Provide the [X, Y] coordinate of the cell's center where the given text is located.  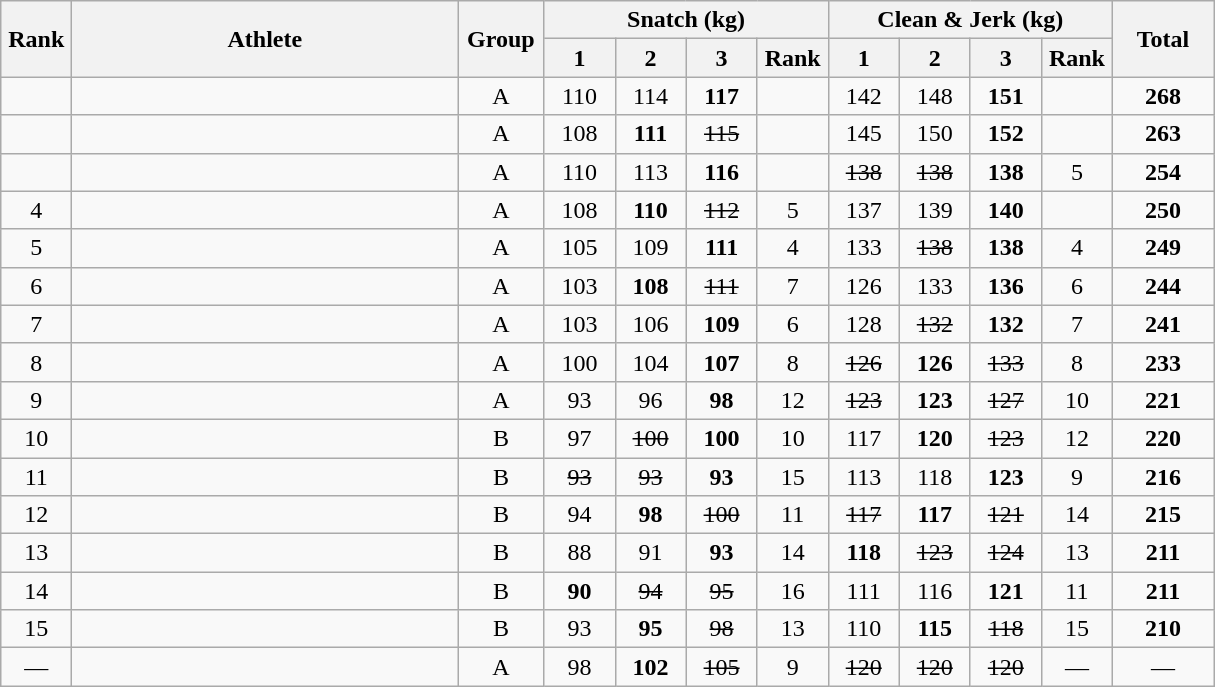
104 [650, 362]
139 [934, 210]
124 [1006, 553]
90 [580, 591]
233 [1162, 362]
220 [1162, 438]
244 [1162, 286]
151 [1006, 96]
Total [1162, 39]
91 [650, 553]
Clean & Jerk (kg) [970, 20]
112 [722, 210]
148 [934, 96]
250 [1162, 210]
263 [1162, 134]
142 [864, 96]
152 [1006, 134]
268 [1162, 96]
216 [1162, 477]
114 [650, 96]
137 [864, 210]
97 [580, 438]
128 [864, 324]
221 [1162, 400]
127 [1006, 400]
140 [1006, 210]
210 [1162, 629]
Athlete [265, 39]
106 [650, 324]
96 [650, 400]
249 [1162, 248]
88 [580, 553]
Group [501, 39]
254 [1162, 172]
16 [792, 591]
102 [650, 667]
241 [1162, 324]
107 [722, 362]
145 [864, 134]
215 [1162, 515]
150 [934, 134]
136 [1006, 286]
Snatch (kg) [686, 20]
